Determine the (X, Y) coordinate at the center of the cell enclosing the given text.  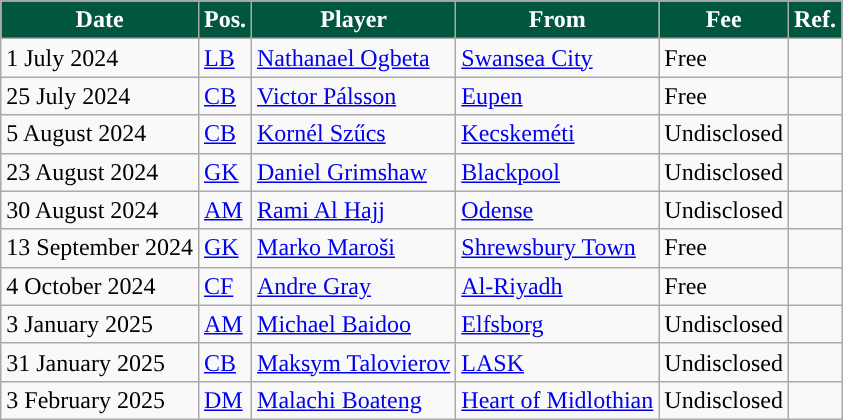
30 August 2024 (100, 210)
Maksym Talovierov (354, 362)
25 July 2024 (100, 96)
LB (224, 58)
LASK (558, 362)
Odense (558, 210)
From (558, 20)
Malachi Boateng (354, 400)
Daniel Grimshaw (354, 172)
Al-Riyadh (558, 286)
Rami Al Hajj (354, 210)
Victor Pálsson (354, 96)
Ref. (816, 20)
Heart of Midlothian (558, 400)
3 February 2025 (100, 400)
Fee (724, 20)
CF (224, 286)
Shrewsbury Town (558, 248)
Elfsborg (558, 324)
Date (100, 20)
Eupen (558, 96)
Pos. (224, 20)
13 September 2024 (100, 248)
Nathanael Ogbeta (354, 58)
3 January 2025 (100, 324)
Michael Baidoo (354, 324)
Marko Maroši (354, 248)
31 January 2025 (100, 362)
Andre Gray (354, 286)
4 October 2024 (100, 286)
Blackpool (558, 172)
Kecskeméti (558, 134)
Kornél Szűcs (354, 134)
1 July 2024 (100, 58)
Swansea City (558, 58)
23 August 2024 (100, 172)
Player (354, 20)
DM (224, 400)
5 August 2024 (100, 134)
